From the cell containing the given text, extract its center point as [X, Y] coordinate. 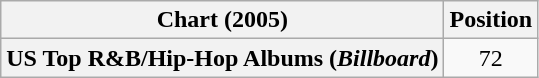
US Top R&B/Hip-Hop Albums (Billboard) [222, 58]
Position [491, 20]
Chart (2005) [222, 20]
72 [491, 58]
